From the cell containing the given text, extract its center point as (X, Y) coordinate. 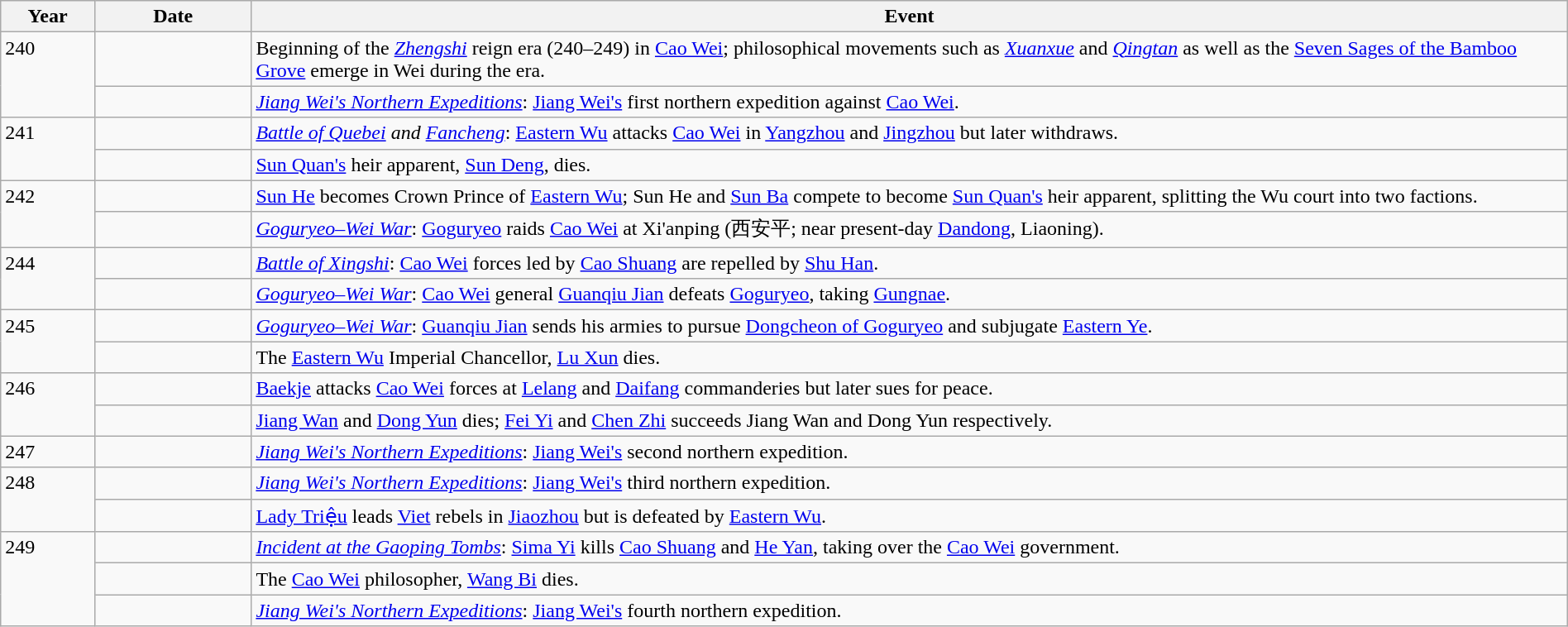
The Eastern Wu Imperial Chancellor, Lu Xun dies. (910, 357)
Lady Triệu leads Viet rebels in Jiaozhou but is defeated by Eastern Wu. (910, 515)
Year (48, 17)
Jiang Wan and Dong Yun dies; Fei Yi and Chen Zhi succeeds Jiang Wan and Dong Yun respectively. (910, 420)
Event (910, 17)
241 (48, 149)
Goguryeo–Wei War: Guanqiu Jian sends his armies to pursue Dongcheon of Goguryeo and subjugate Eastern Ye. (910, 326)
Goguryeo–Wei War: Goguryeo raids Cao Wei at Xi'anping (西安平; near present-day Dandong, Liaoning). (910, 230)
Jiang Wei's Northern Expeditions: Jiang Wei's second northern expedition. (910, 452)
Goguryeo–Wei War: Cao Wei general Guanqiu Jian defeats Goguryeo, taking Gungnae. (910, 294)
Incident at the Gaoping Tombs: Sima Yi kills Cao Shuang and He Yan, taking over the Cao Wei government. (910, 548)
Sun He becomes Crown Prince of Eastern Wu; Sun He and Sun Ba compete to become Sun Quan's heir apparent, splitting the Wu court into two factions. (910, 196)
240 (48, 74)
242 (48, 213)
248 (48, 500)
Date (172, 17)
Sun Quan's heir apparent, Sun Deng, dies. (910, 165)
The Cao Wei philosopher, Wang Bi dies. (910, 579)
Baekje attacks Cao Wei forces at Lelang and Daifang commanderies but later sues for peace. (910, 389)
246 (48, 404)
Jiang Wei's Northern Expeditions: Jiang Wei's third northern expedition. (910, 483)
247 (48, 452)
Jiang Wei's Northern Expeditions: Jiang Wei's first northern expedition against Cao Wei. (910, 102)
Battle of Xingshi: Cao Wei forces led by Cao Shuang are repelled by Shu Han. (910, 263)
244 (48, 279)
Jiang Wei's Northern Expeditions: Jiang Wei's fourth northern expedition. (910, 610)
Battle of Quebei and Fancheng: Eastern Wu attacks Cao Wei in Yangzhou and Jingzhou but later withdraws. (910, 133)
245 (48, 342)
249 (48, 579)
